Locate the cell with the specified text and output its (x, y) center coordinate. 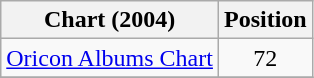
Chart (2004) (110, 20)
72 (265, 58)
Oricon Albums Chart (110, 58)
Position (265, 20)
